Output the [x, y] coordinate of the center of the cell containing the given text.  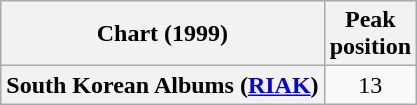
South Korean Albums (RIAK) [162, 85]
Chart (1999) [162, 34]
13 [370, 85]
Peakposition [370, 34]
